From the cell containing the given text, extract its center point as (X, Y) coordinate. 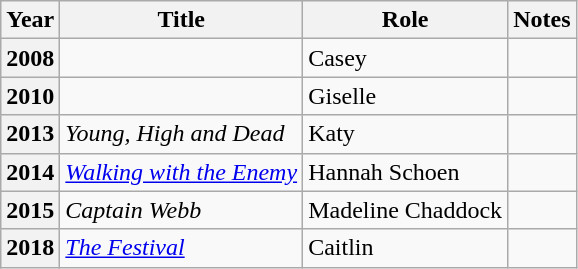
2008 (30, 58)
Madeline Chaddock (406, 210)
Year (30, 20)
The Festival (182, 248)
Captain Webb (182, 210)
2015 (30, 210)
Role (406, 20)
2013 (30, 134)
Title (182, 20)
Notes (542, 20)
Giselle (406, 96)
Hannah Schoen (406, 172)
Caitlin (406, 248)
Casey (406, 58)
2010 (30, 96)
Walking with the Enemy (182, 172)
2014 (30, 172)
Katy (406, 134)
2018 (30, 248)
Young, High and Dead (182, 134)
